Scan for the cell matching the given text and deliver its [X, Y] coordinate at center. 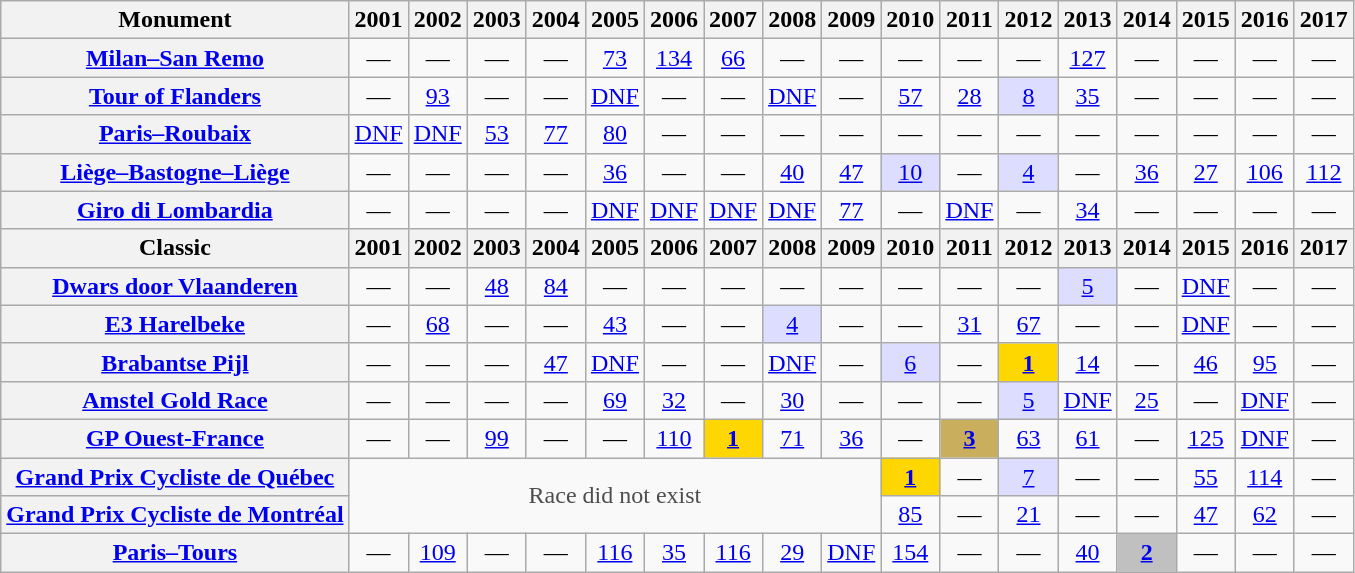
73 [614, 58]
Classic [175, 248]
68 [438, 324]
Paris–Roubaix [175, 134]
46 [1206, 362]
29 [792, 553]
6 [910, 362]
80 [614, 134]
93 [438, 96]
Grand Prix Cycliste de Québec [175, 477]
66 [734, 58]
7 [1028, 477]
95 [1264, 362]
110 [674, 438]
43 [614, 324]
Brabantse Pijl [175, 362]
154 [910, 553]
2 [1146, 553]
85 [910, 515]
10 [910, 172]
30 [792, 400]
71 [792, 438]
61 [1088, 438]
62 [1264, 515]
99 [496, 438]
34 [1088, 210]
Liège–Bastogne–Liège [175, 172]
Milan–San Remo [175, 58]
Monument [175, 20]
57 [910, 96]
E3 Harelbeke [175, 324]
106 [1264, 172]
27 [1206, 172]
Giro di Lombardia [175, 210]
63 [1028, 438]
53 [496, 134]
21 [1028, 515]
48 [496, 286]
109 [438, 553]
125 [1206, 438]
69 [614, 400]
25 [1146, 400]
134 [674, 58]
31 [970, 324]
Dwars door Vlaanderen [175, 286]
Tour of Flanders [175, 96]
67 [1028, 324]
GP Ouest-France [175, 438]
8 [1028, 96]
Grand Prix Cycliste de Montréal [175, 515]
28 [970, 96]
Race did not exist [615, 496]
55 [1206, 477]
Paris–Tours [175, 553]
3 [970, 438]
32 [674, 400]
14 [1088, 362]
84 [556, 286]
112 [1324, 172]
Amstel Gold Race [175, 400]
127 [1088, 58]
114 [1264, 477]
